Locate the cell with the specified text and output its (X, Y) center coordinate. 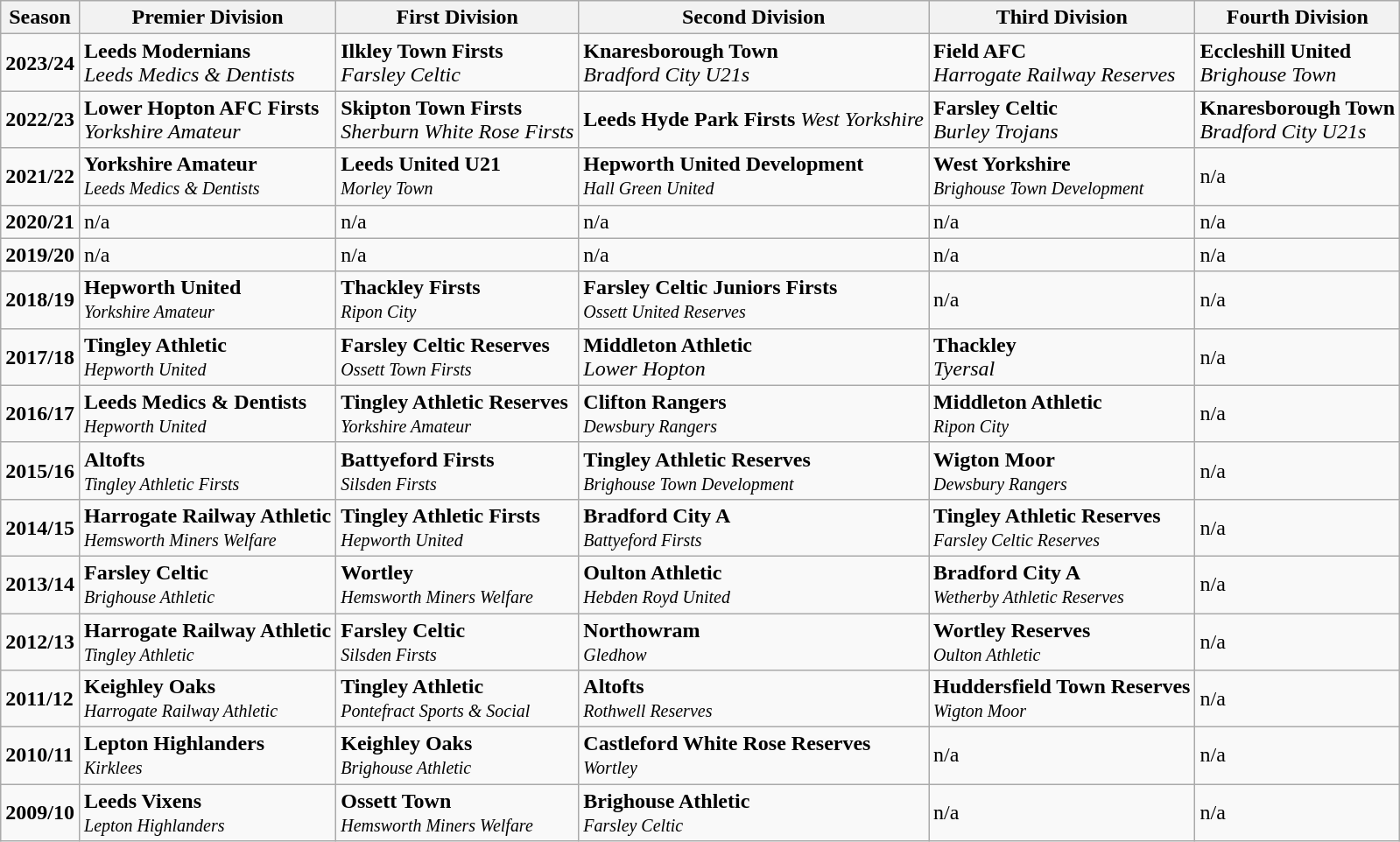
Lower Hopton AFC FirstsYorkshire Amateur (207, 119)
2014/15 (40, 527)
2018/19 (40, 299)
Tingley Athletic ReservesFarsley Celtic Reserves (1062, 527)
ThackleyTyersal (1062, 357)
2020/21 (40, 221)
Tingley Athletic FirstsHepworth United (457, 527)
AltoftsRothwell Reserves (754, 698)
Leeds Medics & DentistsHepworth United (207, 413)
Huddersfield Town ReservesWigton Moor (1062, 698)
Leeds Hyde Park Firsts West Yorkshire (754, 119)
Lepton HighlandersKirklees (207, 756)
Ossett TownHemsworth Miners Welfare (457, 812)
Field AFCHarrogate Railway Reserves (1062, 63)
Keighley OaksBrighouse Athletic (457, 756)
Farsley Celtic ReservesOssett Town Firsts (457, 357)
Hepworth UnitedYorkshire Amateur (207, 299)
2016/17 (40, 413)
2021/22 (40, 177)
Clifton RangersDewsbury Rangers (754, 413)
Fourth Division (1298, 18)
Bradford City AWetherby Athletic Reserves (1062, 585)
Farsley CelticSilsden Firsts (457, 641)
Bradford City ABattyeford Firsts (754, 527)
Yorkshire AmateurLeeds Medics & Dentists (207, 177)
Ilkley Town FirstsFarsley Celtic (457, 63)
2017/18 (40, 357)
Third Division (1062, 18)
AltoftsTingley Athletic Firsts (207, 471)
Battyeford FirstsSilsden Firsts (457, 471)
Leeds VixensLepton Highlanders (207, 812)
Eccleshill UnitedBrighouse Town (1298, 63)
2012/13 (40, 641)
Tingley Athletic ReservesBrighouse Town Development (754, 471)
Thackley FirstsRipon City (457, 299)
Second Division (754, 18)
2023/24 (40, 63)
2015/16 (40, 471)
Harrogate Railway AthleticHemsworth Miners Welfare (207, 527)
Hepworth United DevelopmentHall Green United (754, 177)
First Division (457, 18)
Tingley AthleticHepworth United (207, 357)
Harrogate Railway AthleticTingley Athletic (207, 641)
Tingley AthleticPontefract Sports & Social (457, 698)
NorthowramGledhow (754, 641)
Farsley Celtic Juniors FirstsOssett United Reserves (754, 299)
Premier Division (207, 18)
2013/14 (40, 585)
2010/11 (40, 756)
Season (40, 18)
Leeds United U21Morley Town (457, 177)
Keighley OaksHarrogate Railway Athletic (207, 698)
Wortley ReservesOulton Athletic (1062, 641)
2011/12 (40, 698)
Middleton AthleticRipon City (1062, 413)
WortleyHemsworth Miners Welfare (457, 585)
Oulton AthleticHebden Royd United (754, 585)
Tingley Athletic ReservesYorkshire Amateur (457, 413)
Middleton AthleticLower Hopton (754, 357)
Brighouse AthleticFarsley Celtic (754, 812)
Farsley CelticBrighouse Athletic (207, 585)
Farsley CelticBurley Trojans (1062, 119)
Skipton Town FirstsSherburn White Rose Firsts (457, 119)
Leeds ModerniansLeeds Medics & Dentists (207, 63)
2019/20 (40, 255)
Castleford White Rose ReservesWortley (754, 756)
2022/23 (40, 119)
Wigton MoorDewsbury Rangers (1062, 471)
West YorkshireBrighouse Town Development (1062, 177)
2009/10 (40, 812)
